Find where the given text appears and provide that cell's center as (X, Y) coordinate. 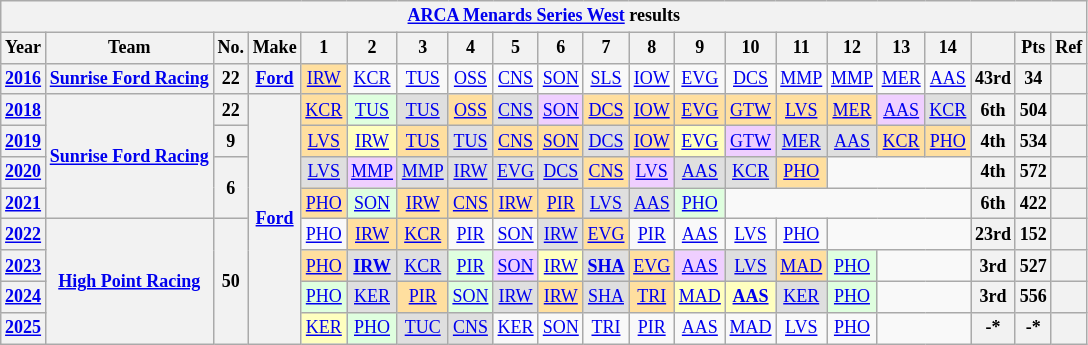
534 (1033, 140)
422 (1033, 204)
2018 (24, 110)
1 (324, 48)
50 (230, 282)
43rd (994, 78)
Make (274, 48)
2019 (24, 140)
SLS (606, 78)
Ref (1069, 48)
Team (129, 48)
152 (1033, 234)
2021 (24, 204)
504 (1033, 110)
14 (948, 48)
572 (1033, 172)
High Point Racing (129, 282)
23rd (994, 234)
3 (422, 48)
2 (372, 48)
No. (230, 48)
2024 (24, 296)
556 (1033, 296)
Pts (1033, 48)
527 (1033, 266)
34 (1033, 78)
2025 (24, 328)
4 (470, 48)
TUC (422, 328)
12 (852, 48)
13 (901, 48)
2023 (24, 266)
7 (606, 48)
2022 (24, 234)
5 (516, 48)
Year (24, 48)
10 (750, 48)
11 (802, 48)
2020 (24, 172)
ARCA Menards Series West results (544, 16)
2016 (24, 78)
8 (652, 48)
